For the text-containing cell, return its midpoint in [x, y] coordinate format. 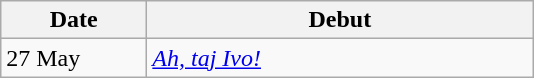
Ah, taj Ivo! [340, 58]
Debut [340, 20]
27 May [74, 58]
Date [74, 20]
